Search for the cell housing the specified text and yield its [x, y] center coordinate. 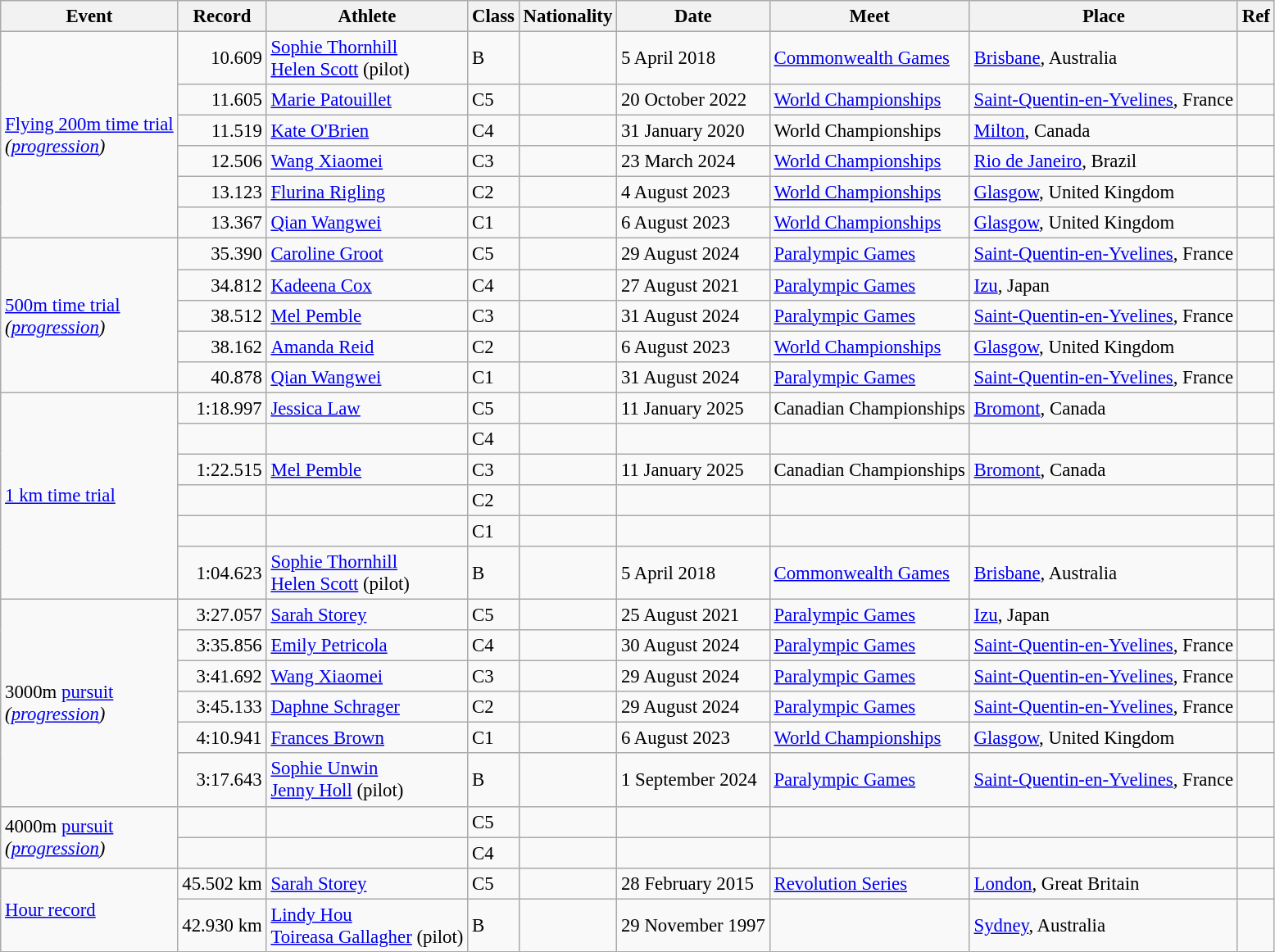
Record [222, 16]
Athlete [367, 16]
Sophie UnwinJenny Holl (pilot) [367, 780]
13.123 [222, 193]
1:22.515 [222, 469]
3:41.692 [222, 677]
3:17.643 [222, 780]
Rio de Janeiro, Brazil [1103, 161]
3:35.856 [222, 646]
1:04.623 [222, 573]
Nationality [567, 16]
35.390 [222, 254]
31 January 2020 [693, 131]
3:45.133 [222, 707]
3:27.057 [222, 615]
28 February 2015 [693, 883]
20 October 2022 [693, 100]
Lindy HouToireasa Gallagher (pilot) [367, 926]
30 August 2024 [693, 646]
London, Great Britain [1103, 883]
Ref [1255, 16]
Place [1103, 16]
12.506 [222, 161]
Flying 200m time trial (progression) [89, 136]
Kate O'Brien [367, 131]
45.502 km [222, 883]
1 km time trial [89, 496]
25 August 2021 [693, 615]
40.878 [222, 377]
38.162 [222, 347]
Jessica Law [367, 408]
Meet [869, 16]
Emily Petricola [367, 646]
27 August 2021 [693, 285]
Date [693, 16]
Frances Brown [367, 738]
10.609 [222, 59]
500m time trial (progression) [89, 315]
38.512 [222, 315]
Flurina Rigling [367, 193]
Class [493, 16]
11.519 [222, 131]
11.605 [222, 100]
Event [89, 16]
Revolution Series [869, 883]
23 March 2024 [693, 161]
Caroline Groot [367, 254]
Daphne Schrager [367, 707]
Marie Patouillet [367, 100]
4:10.941 [222, 738]
Amanda Reid [367, 347]
1:18.997 [222, 408]
34.812 [222, 285]
Kadeena Cox [367, 285]
3000m pursuit (progression) [89, 703]
1 September 2024 [693, 780]
4 August 2023 [693, 193]
13.367 [222, 224]
42.930 km [222, 926]
Hour record [89, 909]
Sydney, Australia [1103, 926]
4000m pursuit (progression) [89, 837]
Milton, Canada [1103, 131]
29 November 1997 [693, 926]
